Locate the cell with the specified text and output its (x, y) center coordinate. 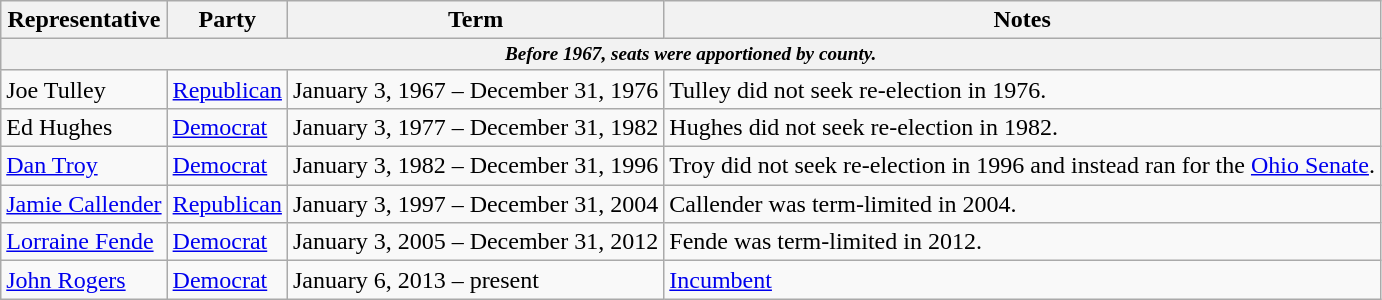
Fende was term-limited in 2012. (1022, 242)
Representative (84, 20)
January 3, 1982 – December 31, 1996 (475, 166)
Before 1967, seats were apportioned by county. (691, 55)
January 6, 2013 – present (475, 280)
January 3, 2005 – December 31, 2012 (475, 242)
Hughes did not seek re-election in 1982. (1022, 128)
Joe Tulley (84, 89)
January 3, 1967 – December 31, 1976 (475, 89)
Callender was term-limited in 2004. (1022, 204)
Ed Hughes (84, 128)
Term (475, 20)
Notes (1022, 20)
John Rogers (84, 280)
Party (227, 20)
January 3, 1977 – December 31, 1982 (475, 128)
Lorraine Fende (84, 242)
Tulley did not seek re-election in 1976. (1022, 89)
Incumbent (1022, 280)
January 3, 1997 – December 31, 2004 (475, 204)
Jamie Callender (84, 204)
Dan Troy (84, 166)
Troy did not seek re-election in 1996 and instead ran for the Ohio Senate. (1022, 166)
